Find where the given text appears and provide that cell's center as [x, y] coordinate. 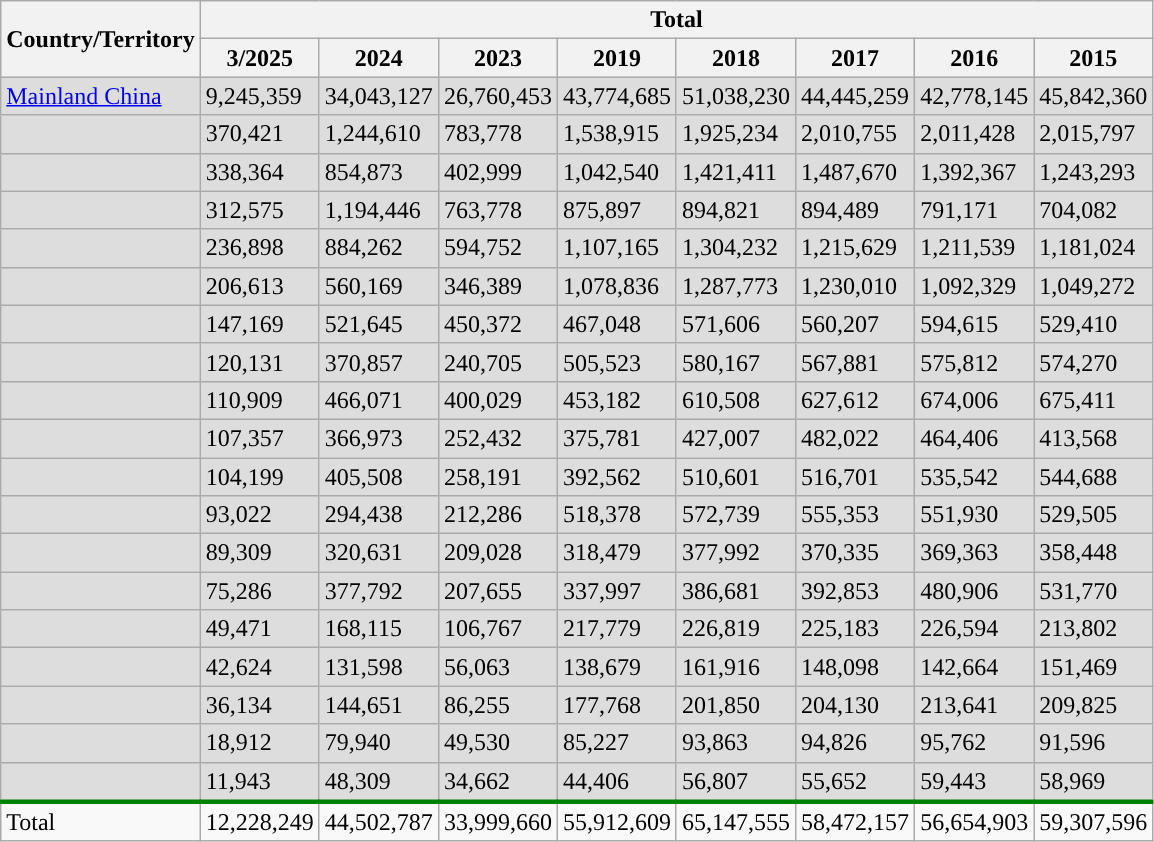
75,286 [260, 591]
36,134 [260, 705]
369,363 [974, 553]
11,943 [260, 782]
1,287,773 [736, 286]
505,523 [616, 362]
209,825 [1094, 705]
610,508 [736, 400]
1,049,272 [1094, 286]
1,230,010 [856, 286]
49,471 [260, 629]
55,912,609 [616, 822]
521,645 [378, 324]
580,167 [736, 362]
594,752 [498, 248]
240,705 [498, 362]
466,071 [378, 400]
151,469 [1094, 667]
3/2025 [260, 58]
93,022 [260, 515]
217,779 [616, 629]
392,853 [856, 591]
572,739 [736, 515]
370,421 [260, 134]
85,227 [616, 743]
161,916 [736, 667]
560,169 [378, 286]
1,421,411 [736, 172]
575,812 [974, 362]
529,410 [1094, 324]
413,568 [1094, 438]
574,270 [1094, 362]
2015 [1094, 58]
2019 [616, 58]
791,171 [974, 210]
44,445,259 [856, 96]
213,641 [974, 705]
370,335 [856, 553]
2,015,797 [1094, 134]
104,199 [260, 477]
675,411 [1094, 400]
258,191 [498, 477]
252,432 [498, 438]
453,182 [616, 400]
49,530 [498, 743]
884,262 [378, 248]
358,448 [1094, 553]
450,372 [498, 324]
106,767 [498, 629]
516,701 [856, 477]
147,169 [260, 324]
33,999,660 [498, 822]
43,774,685 [616, 96]
18,912 [260, 743]
2018 [736, 58]
467,048 [616, 324]
93,863 [736, 743]
142,664 [974, 667]
1,078,836 [616, 286]
51,038,230 [736, 96]
510,601 [736, 477]
1,211,539 [974, 248]
2,011,428 [974, 134]
168,115 [378, 629]
464,406 [974, 438]
894,821 [736, 210]
783,778 [498, 134]
44,406 [616, 782]
1,215,629 [856, 248]
95,762 [974, 743]
555,353 [856, 515]
55,652 [856, 782]
480,906 [974, 591]
560,207 [856, 324]
86,255 [498, 705]
65,147,555 [736, 822]
48,309 [378, 782]
Mainland China [100, 96]
44,502,787 [378, 822]
148,098 [856, 667]
204,130 [856, 705]
1,107,165 [616, 248]
594,615 [974, 324]
177,768 [616, 705]
58,472,157 [856, 822]
1,194,446 [378, 210]
107,357 [260, 438]
627,612 [856, 400]
338,364 [260, 172]
2023 [498, 58]
1,487,670 [856, 172]
58,969 [1094, 782]
674,006 [974, 400]
392,562 [616, 477]
42,778,145 [974, 96]
320,631 [378, 553]
138,679 [616, 667]
571,606 [736, 324]
318,479 [616, 553]
45,842,360 [1094, 96]
225,183 [856, 629]
1,243,293 [1094, 172]
405,508 [378, 477]
Country/Territory [100, 39]
56,807 [736, 782]
482,022 [856, 438]
2,010,755 [856, 134]
2017 [856, 58]
12,228,249 [260, 822]
402,999 [498, 172]
131,598 [378, 667]
1,538,915 [616, 134]
529,505 [1094, 515]
1,392,367 [974, 172]
894,489 [856, 210]
144,651 [378, 705]
518,378 [616, 515]
34,662 [498, 782]
346,389 [498, 286]
427,007 [736, 438]
56,063 [498, 667]
91,596 [1094, 743]
704,082 [1094, 210]
375,781 [616, 438]
763,778 [498, 210]
26,760,453 [498, 96]
377,992 [736, 553]
213,802 [1094, 629]
1,244,610 [378, 134]
212,286 [498, 515]
34,043,127 [378, 96]
59,443 [974, 782]
544,688 [1094, 477]
551,930 [974, 515]
206,613 [260, 286]
209,028 [498, 553]
226,594 [974, 629]
59,307,596 [1094, 822]
386,681 [736, 591]
366,973 [378, 438]
1,092,329 [974, 286]
854,873 [378, 172]
531,770 [1094, 591]
89,309 [260, 553]
1,925,234 [736, 134]
875,897 [616, 210]
56,654,903 [974, 822]
535,542 [974, 477]
312,575 [260, 210]
567,881 [856, 362]
1,181,024 [1094, 248]
400,029 [498, 400]
9,245,359 [260, 96]
2016 [974, 58]
370,857 [378, 362]
236,898 [260, 248]
337,997 [616, 591]
226,819 [736, 629]
79,940 [378, 743]
94,826 [856, 743]
120,131 [260, 362]
2024 [378, 58]
294,438 [378, 515]
110,909 [260, 400]
201,850 [736, 705]
42,624 [260, 667]
1,042,540 [616, 172]
377,792 [378, 591]
207,655 [498, 591]
1,304,232 [736, 248]
